Extract the (x, y) coordinate from the center of the cell holding the provided text.  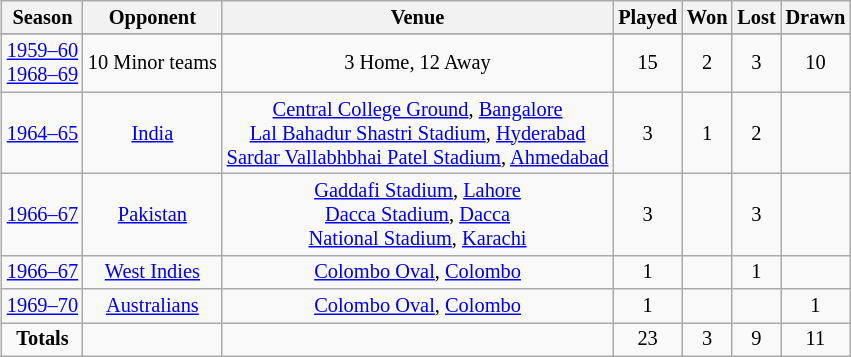
9 (756, 340)
Venue (418, 18)
3 Home, 12 Away (418, 63)
1959–601968–69 (42, 63)
1964–65 (42, 133)
West Indies (152, 272)
23 (648, 340)
10 Minor teams (152, 63)
11 (816, 340)
Won (707, 18)
Played (648, 18)
Pakistan (152, 215)
15 (648, 63)
Central College Ground, BangaloreLal Bahadur Shastri Stadium, HyderabadSardar Vallabhbhai Patel Stadium, Ahmedabad (418, 133)
Totals (42, 340)
Drawn (816, 18)
Opponent (152, 18)
Season (42, 18)
Lost (756, 18)
Gaddafi Stadium, LahoreDacca Stadium, DaccaNational Stadium, Karachi (418, 215)
1969–70 (42, 306)
Australians (152, 306)
10 (816, 63)
India (152, 133)
